Output the [x, y] coordinate of the center of the cell containing the given text.  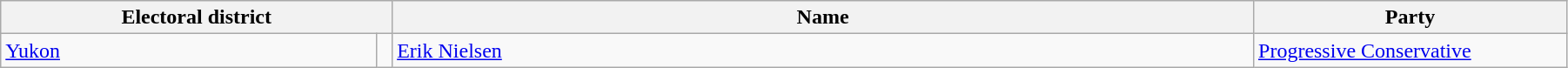
Name [823, 17]
Erik Nielsen [823, 51]
Yukon [189, 51]
Progressive Conservative [1411, 51]
Party [1411, 17]
Electoral district [197, 17]
